Output the [x, y] coordinate of the center of the cell containing the given text.  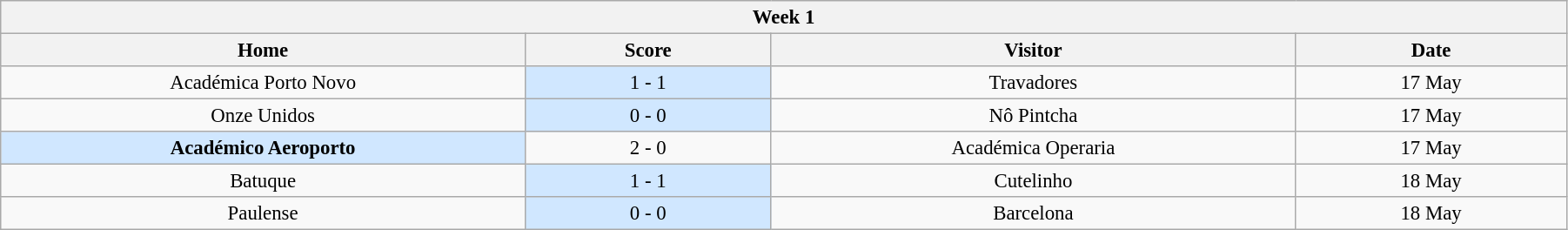
Batuque [263, 181]
2 - 0 [647, 148]
Paulense [263, 213]
Home [263, 51]
Travadores [1034, 83]
Cutelinho [1034, 181]
Académica Operaria [1034, 148]
Week 1 [784, 17]
Académico Aeroporto [263, 148]
Barcelona [1034, 213]
Score [647, 51]
Académica Porto Novo [263, 83]
Visitor [1034, 51]
Nô Pintcha [1034, 116]
Onze Unidos [263, 116]
Date [1431, 51]
